Pinpoint the cell where the given text exists, returning its (x, y) midpoint coordinate. 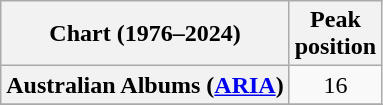
Chart (1976–2024) (145, 34)
Australian Albums (ARIA) (145, 85)
Peakposition (335, 34)
16 (335, 85)
